Scan for the cell matching the given text and deliver its [X, Y] coordinate at center. 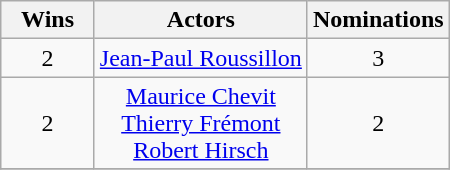
3 [378, 58]
Nominations [378, 20]
Maurice ChevitThierry FrémontRobert Hirsch [200, 123]
Wins [48, 20]
Actors [200, 20]
Jean-Paul Roussillon [200, 58]
